Find where the given text appears and provide that cell's center as [x, y] coordinate. 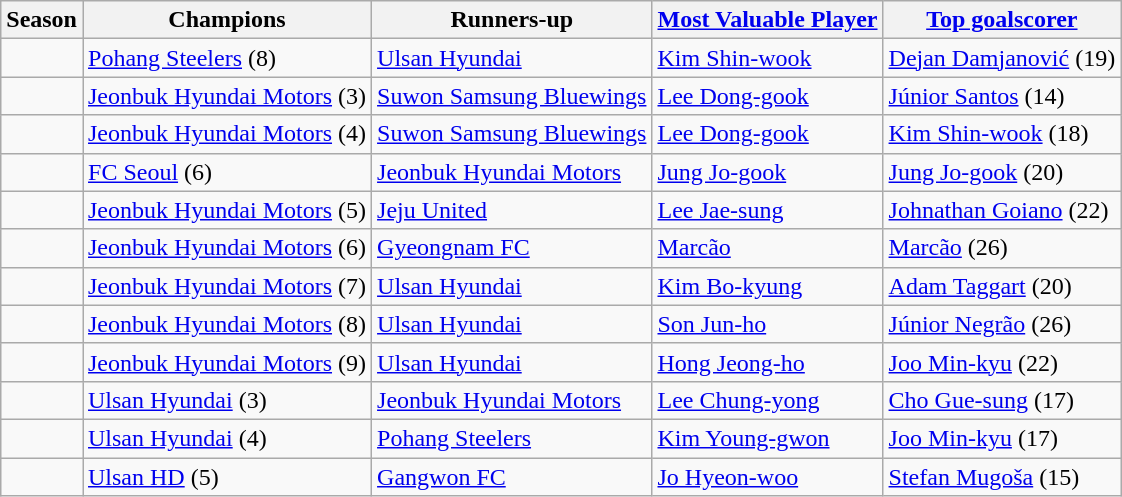
Jeonbuk Hyundai Motors (7) [226, 286]
Lee Chung-yong [768, 400]
Adam Taggart (20) [1002, 286]
Most Valuable Player [768, 20]
Jeonbuk Hyundai Motors (9) [226, 362]
FC Seoul (6) [226, 172]
Marcão [768, 248]
Jeonbuk Hyundai Motors (4) [226, 134]
Júnior Negrão (26) [1002, 324]
Jung Jo-gook [768, 172]
Jeju United [512, 210]
Johnathan Goiano (22) [1002, 210]
Runners-up [512, 20]
Son Jun-ho [768, 324]
Kim Young-gwon [768, 438]
Stefan Mugoša (15) [1002, 477]
Jung Jo-gook (20) [1002, 172]
Ulsan HD (5) [226, 477]
Jeonbuk Hyundai Motors (5) [226, 210]
Kim Shin-wook (18) [1002, 134]
Pohang Steelers (8) [226, 58]
Gyeongnam FC [512, 248]
Champions [226, 20]
Marcão (26) [1002, 248]
Jeonbuk Hyundai Motors (6) [226, 248]
Jeonbuk Hyundai Motors (3) [226, 96]
Hong Jeong-ho [768, 362]
Jeonbuk Hyundai Motors (8) [226, 324]
Jo Hyeon-woo [768, 477]
Ulsan Hyundai (4) [226, 438]
Ulsan Hyundai (3) [226, 400]
Kim Shin-wook [768, 58]
Júnior Santos (14) [1002, 96]
Dejan Damjanović (19) [1002, 58]
Lee Jae-sung [768, 210]
Pohang Steelers [512, 438]
Season [42, 20]
Joo Min-kyu (22) [1002, 362]
Cho Gue-sung (17) [1002, 400]
Joo Min-kyu (17) [1002, 438]
Gangwon FC [512, 477]
Kim Bo-kyung [768, 286]
Top goalscorer [1002, 20]
